Return the [x, y] coordinate for the center point of the cell that contains the specified text.  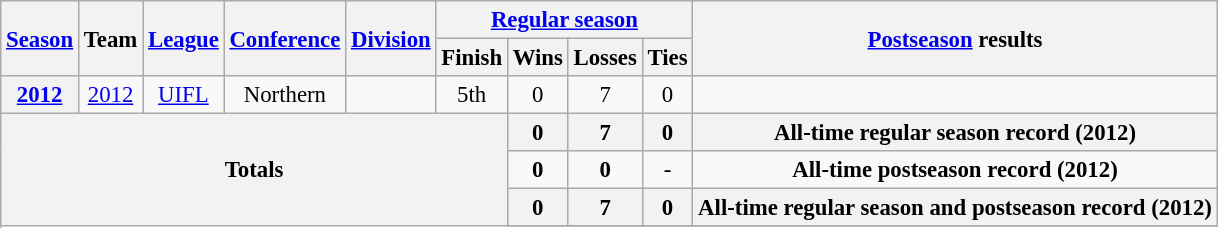
Regular season [564, 20]
UIFL [184, 95]
All-time regular season and postseason record (2012) [955, 208]
5th [472, 95]
Losses [605, 58]
Ties [668, 58]
League [184, 38]
Wins [538, 58]
Finish [472, 58]
All-time postseason record (2012) [955, 170]
Northern [285, 95]
Season [40, 38]
All-time regular season record (2012) [955, 133]
- [668, 170]
Conference [285, 38]
Totals [254, 170]
Division [391, 38]
Team [110, 38]
Postseason results [955, 38]
